Find where the given text appears and provide that cell's center as [X, Y] coordinate. 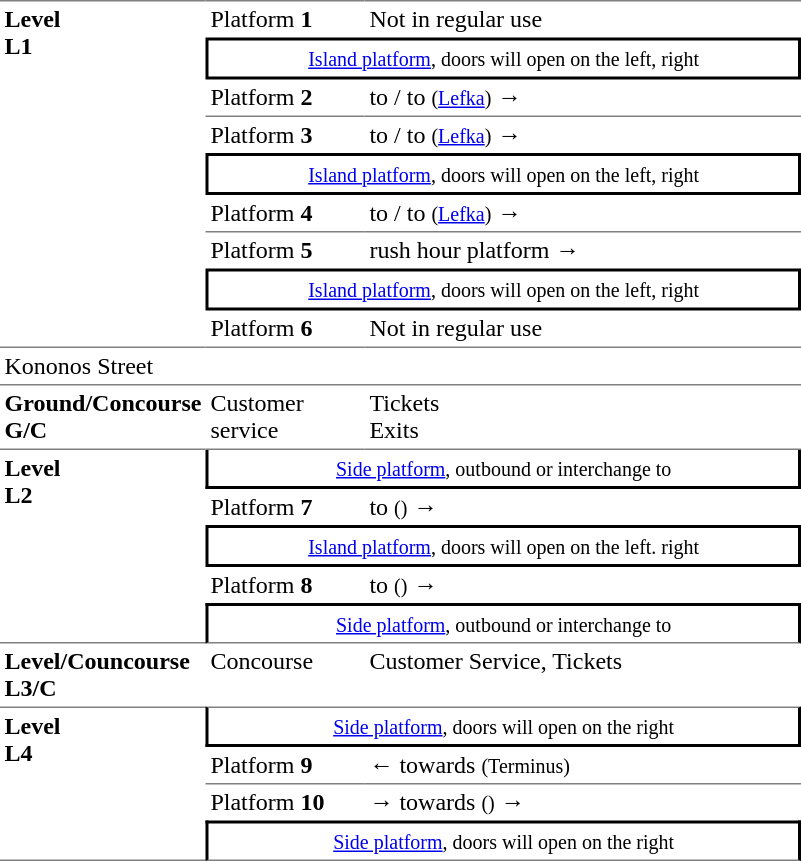
TicketsExits [583, 418]
Platform 2 [286, 99]
Kononos Street [400, 367]
Platform 5 [286, 250]
Platform 3 [286, 135]
Platform 8 [286, 585]
Platform 9 [286, 766]
Platform 10 [286, 802]
Concourse [286, 676]
LevelL4 [103, 783]
Customer Service, Tickets [583, 676]
Ground/ConcourseG/C [103, 418]
Platform 6 [286, 329]
Platform 4 [286, 214]
→ towards () → [583, 802]
← towards (Terminus) [583, 766]
rush hour platform → [583, 250]
LevelL2 [103, 547]
Level/CouncourseL3/C [103, 676]
LevelL1 [103, 174]
Customer service [286, 418]
Platform 1 [286, 19]
Platform 7 [286, 507]
